For the text-containing cell, return its midpoint in [x, y] coordinate format. 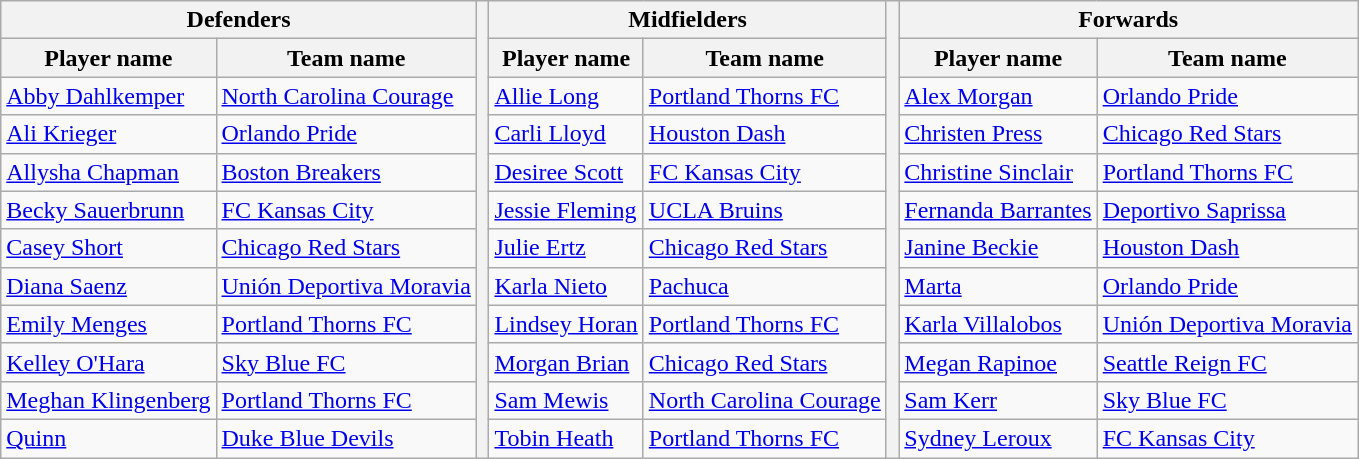
Alex Morgan [998, 96]
Allysha Chapman [108, 172]
UCLA Bruins [764, 210]
Sam Kerr [998, 400]
Emily Menges [108, 324]
Abby Dahlkemper [108, 96]
Julie Ertz [566, 248]
Carli Lloyd [566, 134]
Deportivo Saprissa [1227, 210]
Diana Saenz [108, 286]
Marta [998, 286]
Forwards [1128, 20]
Sam Mewis [566, 400]
Quinn [108, 438]
Tobin Heath [566, 438]
Lindsey Horan [566, 324]
Becky Sauerbrunn [108, 210]
Christine Sinclair [998, 172]
Meghan Klingenberg [108, 400]
Megan Rapinoe [998, 362]
Karla Villalobos [998, 324]
Jessie Fleming [566, 210]
Karla Nieto [566, 286]
Duke Blue Devils [346, 438]
Defenders [239, 20]
Seattle Reign FC [1227, 362]
Allie Long [566, 96]
Casey Short [108, 248]
Morgan Brian [566, 362]
Fernanda Barrantes [998, 210]
Boston Breakers [346, 172]
Pachuca [764, 286]
Ali Krieger [108, 134]
Desiree Scott [566, 172]
Midfielders [688, 20]
Christen Press [998, 134]
Kelley O'Hara [108, 362]
Janine Beckie [998, 248]
Sydney Leroux [998, 438]
